Return (X, Y) of the center of cell containing provided text 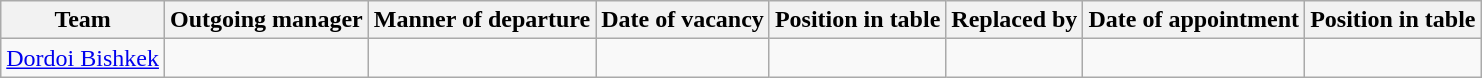
Manner of departure (482, 20)
Dordoi Bishkek (83, 58)
Date of vacancy (683, 20)
Outgoing manager (266, 20)
Date of appointment (1194, 20)
Team (83, 20)
Replaced by (1014, 20)
